Scan for the cell matching the given text and deliver its (x, y) coordinate at center. 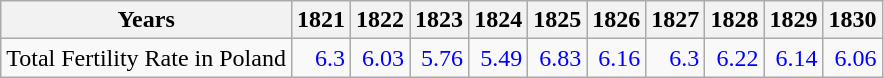
6.03 (380, 58)
1828 (734, 20)
6.06 (852, 58)
5.49 (498, 58)
6.22 (734, 58)
1821 (320, 20)
1830 (852, 20)
5.76 (440, 58)
1825 (558, 20)
1827 (676, 20)
6.14 (794, 58)
6.16 (616, 58)
Total Fertility Rate in Poland (146, 58)
1823 (440, 20)
6.83 (558, 58)
1822 (380, 20)
Years (146, 20)
1829 (794, 20)
1824 (498, 20)
1826 (616, 20)
